Find where the given text appears and provide that cell's center as (X, Y) coordinate. 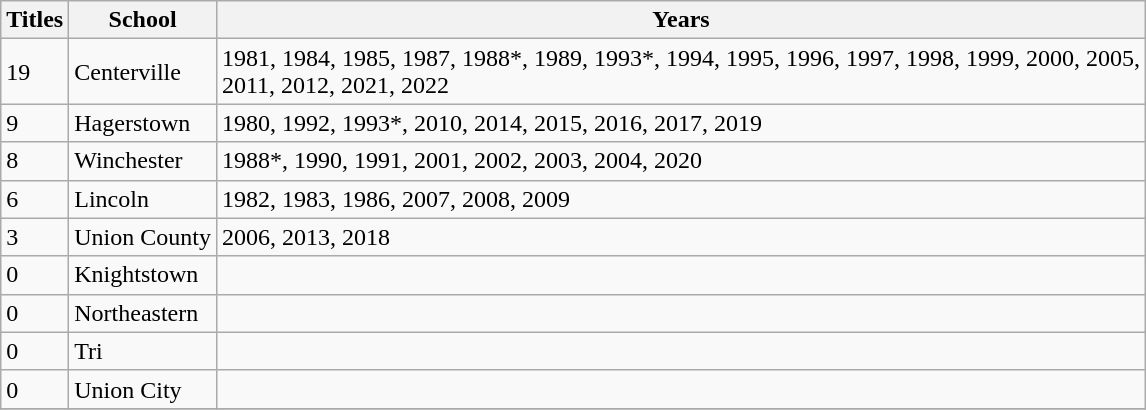
2006, 2013, 2018 (680, 237)
Winchester (143, 161)
Centerville (143, 72)
19 (35, 72)
Union City (143, 389)
Union County (143, 237)
1981, 1984, 1985, 1987, 1988*, 1989, 1993*, 1994, 1995, 1996, 1997, 1998, 1999, 2000, 2005,2011, 2012, 2021, 2022 (680, 72)
1980, 1992, 1993*, 2010, 2014, 2015, 2016, 2017, 2019 (680, 123)
Northeastern (143, 313)
Hagerstown (143, 123)
1982, 1983, 1986, 2007, 2008, 2009 (680, 199)
Lincoln (143, 199)
9 (35, 123)
Years (680, 20)
Titles (35, 20)
3 (35, 237)
8 (35, 161)
1988*, 1990, 1991, 2001, 2002, 2003, 2004, 2020 (680, 161)
6 (35, 199)
School (143, 20)
Knightstown (143, 275)
Tri (143, 351)
